Capture the cell that displays the provided text and extract its (x, y) central coordinate. 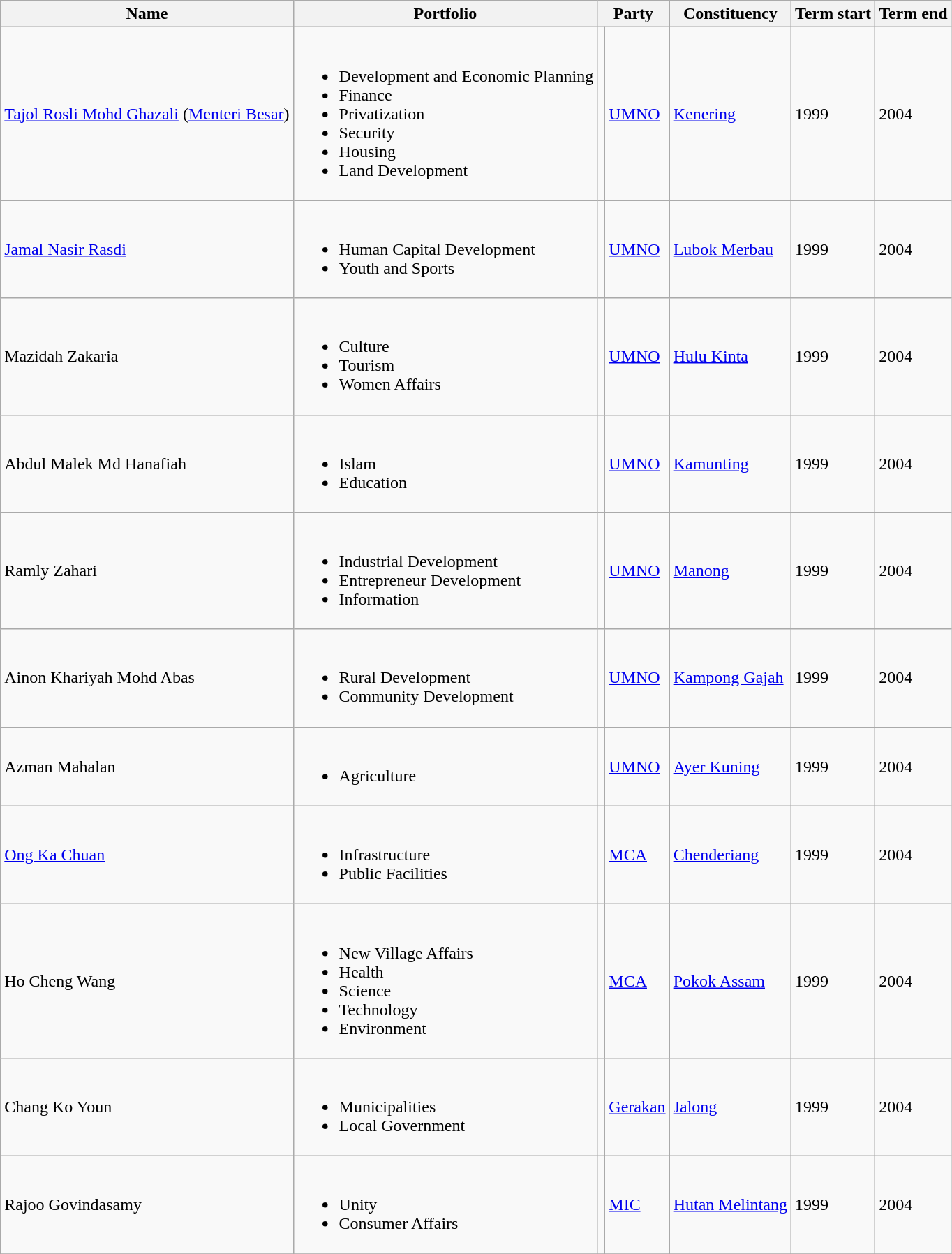
Constituency (730, 14)
Abdul Malek Md Hanafiah (147, 464)
Pokok Assam (730, 980)
Tajol Rosli Mohd Ghazali (Menteri Besar) (147, 114)
Manong (730, 571)
Portfolio (445, 14)
Term start (833, 14)
MIC (637, 1204)
Human Capital DevelopmentYouth and Sports (445, 249)
Chenderiang (730, 855)
Kampong Gajah (730, 678)
Jalong (730, 1107)
Ho Cheng Wang (147, 980)
Hulu Kinta (730, 356)
Rajoo Govindasamy (147, 1204)
IslamEducation (445, 464)
Jamal Nasir Rasdi (147, 249)
Ainon Khariyah Mohd Abas (147, 678)
Hutan Melintang (730, 1204)
Ramly Zahari (147, 571)
Gerakan (637, 1107)
Party (634, 14)
Agriculture (445, 767)
Industrial DevelopmentEntrepreneur DevelopmentInformation (445, 571)
Kamunting (730, 464)
Mazidah Zakaria (147, 356)
InfrastructurePublic Facilities (445, 855)
Term end (914, 14)
Ong Ka Chuan (147, 855)
CultureTourismWomen Affairs (445, 356)
Rural DevelopmentCommunity Development (445, 678)
Lubok Merbau (730, 249)
New Village AffairsHealthScienceTechnologyEnvironment (445, 980)
Azman Mahalan (147, 767)
Development and Economic PlanningFinancePrivatizationSecurityHousingLand Development (445, 114)
Name (147, 14)
Kenering (730, 114)
Chang Ko Youn (147, 1107)
MunicipalitiesLocal Government (445, 1107)
Ayer Kuning (730, 767)
UnityConsumer Affairs (445, 1204)
